Find where the given text appears and provide that cell's center as (x, y) coordinate. 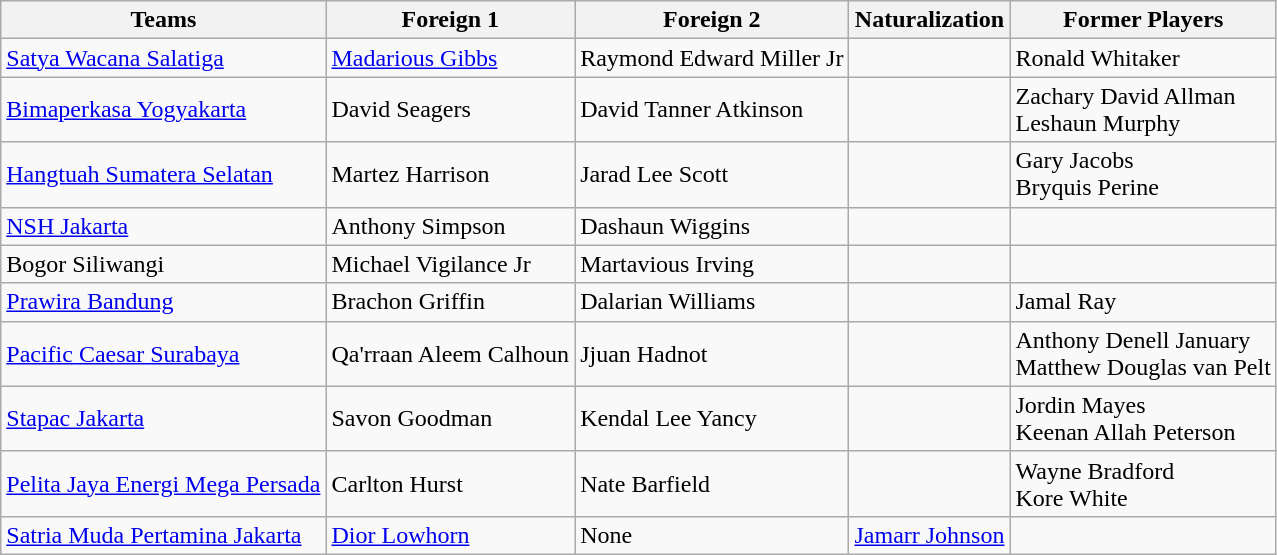
Jamal Ray (1143, 302)
Nate Barfield (712, 484)
Hangtuah Sumatera Selatan (164, 174)
Michael Vigilance Jr (450, 264)
Madarious Gibbs (450, 58)
Bogor Siliwangi (164, 264)
Foreign 1 (450, 20)
Qa'rraan Aleem Calhoun (450, 354)
Zachary David Allman Leshaun Murphy (1143, 110)
Dalarian Williams (712, 302)
Foreign 2 (712, 20)
Jjuan Hadnot (712, 354)
Martavious Irving (712, 264)
Teams (164, 20)
Brachon Griffin (450, 302)
Savon Goodman (450, 418)
Kendal Lee Yancy (712, 418)
Dashaun Wiggins (712, 226)
Prawira Bandung (164, 302)
Anthony Denell January Matthew Douglas van Pelt (1143, 354)
Gary Jacobs Bryquis Perine (1143, 174)
Bimaperkasa Yogyakarta (164, 110)
None (712, 535)
Wayne Bradford Kore White (1143, 484)
Anthony Simpson (450, 226)
David Seagers (450, 110)
Dior Lowhorn (450, 535)
Raymond Edward Miller Jr (712, 58)
Jordin Mayes Keenan Allah Peterson (1143, 418)
Satria Muda Pertamina Jakarta (164, 535)
David Tanner Atkinson (712, 110)
Naturalization (930, 20)
Jarad Lee Scott (712, 174)
Stapac Jakarta (164, 418)
Martez Harrison (450, 174)
Pelita Jaya Energi Mega Persada (164, 484)
Former Players (1143, 20)
Carlton Hurst (450, 484)
Ronald Whitaker (1143, 58)
Pacific Caesar Surabaya (164, 354)
NSH Jakarta (164, 226)
Satya Wacana Salatiga (164, 58)
Jamarr Johnson (930, 535)
